For the text-containing cell, return its midpoint in [X, Y] coordinate format. 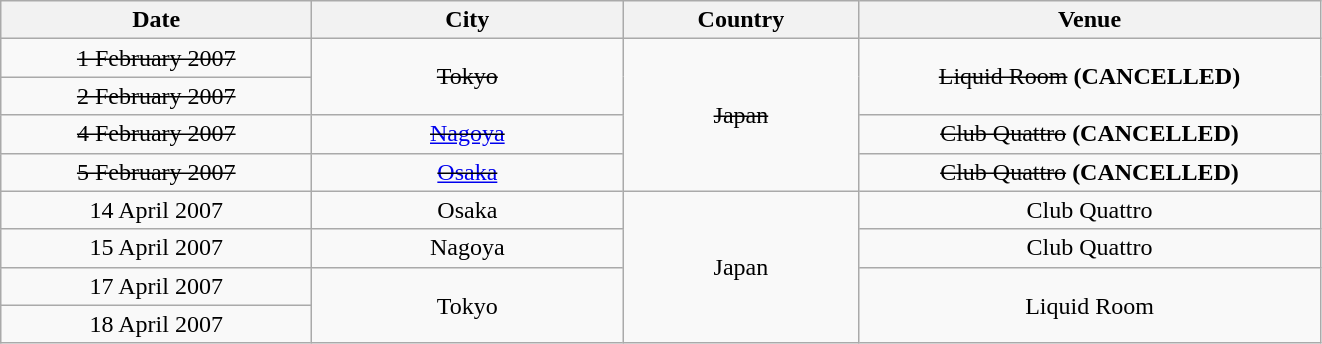
Liquid Room (CANCELLED) [1090, 77]
Date [156, 20]
City [468, 20]
18 April 2007 [156, 324]
4 February 2007 [156, 134]
15 April 2007 [156, 248]
17 April 2007 [156, 286]
1 February 2007 [156, 58]
Venue [1090, 20]
2 February 2007 [156, 96]
Country [741, 20]
Liquid Room [1090, 305]
5 February 2007 [156, 172]
14 April 2007 [156, 210]
